For the text-containing cell, return its midpoint in (X, Y) coordinate format. 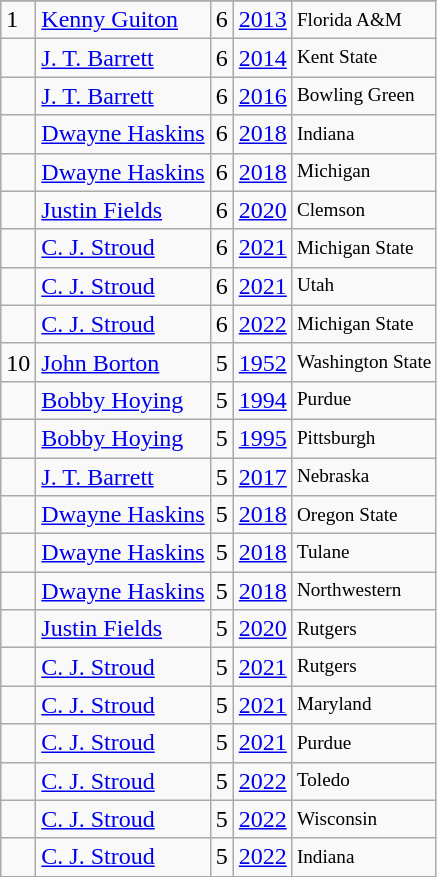
Toledo (364, 781)
Pittsburgh (364, 438)
Kenny Guiton (123, 20)
1 (18, 20)
Maryland (364, 705)
2013 (262, 20)
Oregon State (364, 515)
Nebraska (364, 477)
Kent State (364, 58)
Bowling Green (364, 96)
10 (18, 362)
Washington State (364, 362)
1952 (262, 362)
Utah (364, 286)
2017 (262, 477)
Wisconsin (364, 819)
Clemson (364, 210)
1995 (262, 438)
Northwestern (364, 591)
John Borton (123, 362)
2014 (262, 58)
1994 (262, 400)
2016 (262, 96)
Florida A&M (364, 20)
Michigan (364, 172)
Tulane (364, 553)
